Capture the cell that displays the provided text and extract its [x, y] central coordinate. 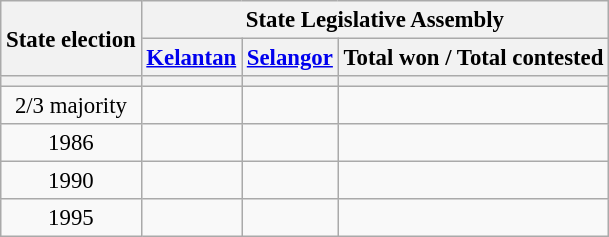
1986 [71, 143]
State election [71, 38]
Selangor [290, 58]
1990 [71, 181]
Total won / Total contested [474, 58]
Kelantan [191, 58]
2/3 majority [71, 106]
State Legislative Assembly [375, 20]
